Pinpoint the cell where the given text exists, returning its (X, Y) midpoint coordinate. 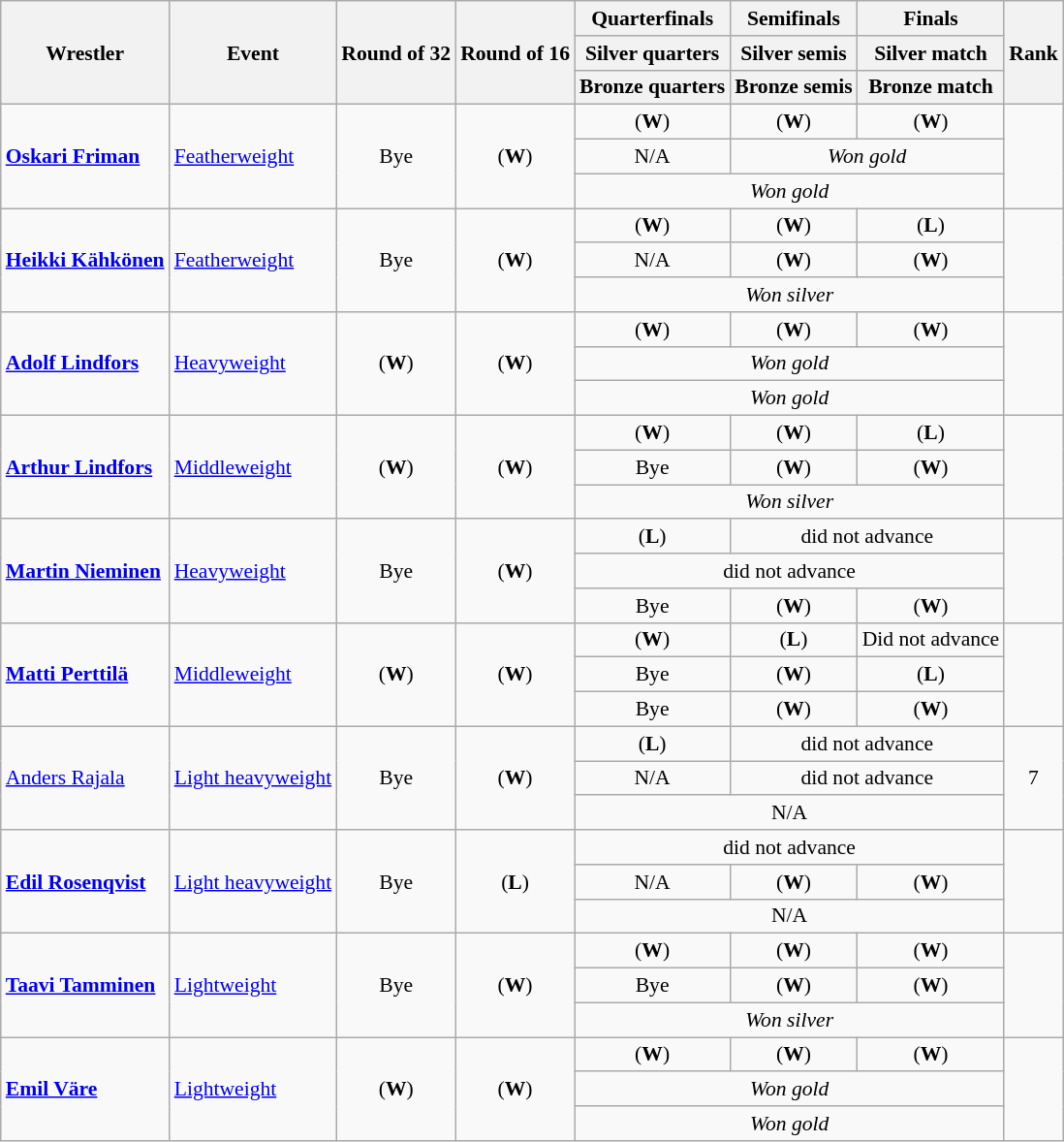
Anders Rajala (85, 777)
Adolf Lindfors (85, 365)
Did not advance (931, 640)
Semifinals (793, 18)
Bronze semis (793, 87)
Finals (931, 18)
Round of 32 (395, 52)
Rank (1033, 52)
Emil Väre (85, 1090)
Silver match (931, 53)
Martin Nieminen (85, 572)
Wrestler (85, 52)
Heikki Kähkönen (85, 260)
Silver quarters (652, 53)
Quarterfinals (652, 18)
Event (254, 52)
7 (1033, 777)
Round of 16 (516, 52)
Arthur Lindfors (85, 467)
Edil Rosenqvist (85, 882)
Bronze match (931, 87)
Bronze quarters (652, 87)
Taavi Tamminen (85, 985)
Silver semis (793, 53)
Oskari Friman (85, 157)
Matti Perttilä (85, 675)
